Extract the [x, y] coordinate from the center of the cell holding the provided text.  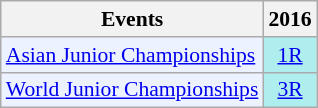
1R [290, 55]
Asian Junior Championships [132, 55]
2016 [290, 19]
Events [132, 19]
3R [290, 90]
World Junior Championships [132, 90]
